Return the (X, Y) coordinate for the center point of the cell that contains the specified text.  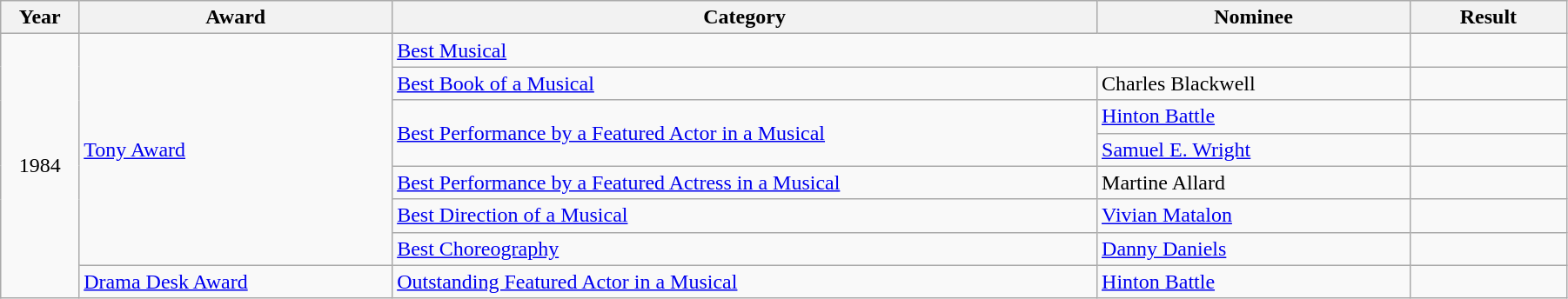
Samuel E. Wright (1254, 149)
Vivian Matalon (1254, 216)
Best Book of a Musical (745, 83)
Tony Award (236, 149)
Danny Daniels (1254, 249)
Martine Allard (1254, 183)
Outstanding Featured Actor in a Musical (745, 282)
Category (745, 17)
Best Performance by a Featured Actress in a Musical (745, 183)
Result (1488, 17)
Drama Desk Award (236, 282)
Best Performance by a Featured Actor in a Musical (745, 133)
Award (236, 17)
1984 (40, 166)
Nominee (1254, 17)
Best Direction of a Musical (745, 216)
Best Musical (901, 50)
Best Choreography (745, 249)
Year (40, 17)
Charles Blackwell (1254, 83)
